Output the [X, Y] coordinate of the center of the cell containing the given text.  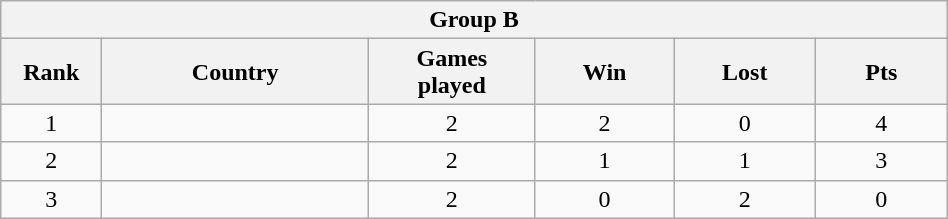
Group B [474, 20]
Rank [52, 72]
4 [881, 123]
Win [604, 72]
Games played [452, 72]
Lost [744, 72]
Pts [881, 72]
Country [236, 72]
